Find where the given text appears and provide that cell's center as (X, Y) coordinate. 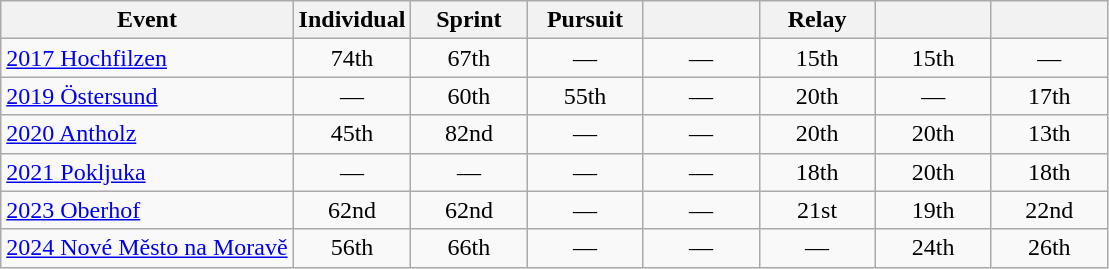
22nd (1049, 210)
2019 Östersund (147, 96)
55th (585, 96)
19th (933, 210)
17th (1049, 96)
60th (469, 96)
2023 Oberhof (147, 210)
82nd (469, 134)
Pursuit (585, 20)
66th (469, 248)
2024 Nové Město na Moravě (147, 248)
2017 Hochfilzen (147, 58)
2020 Antholz (147, 134)
26th (1049, 248)
2021 Pokljuka (147, 172)
21st (817, 210)
Sprint (469, 20)
74th (352, 58)
56th (352, 248)
24th (933, 248)
13th (1049, 134)
Individual (352, 20)
67th (469, 58)
45th (352, 134)
Event (147, 20)
Relay (817, 20)
